Return (x, y) of the center of cell containing provided text 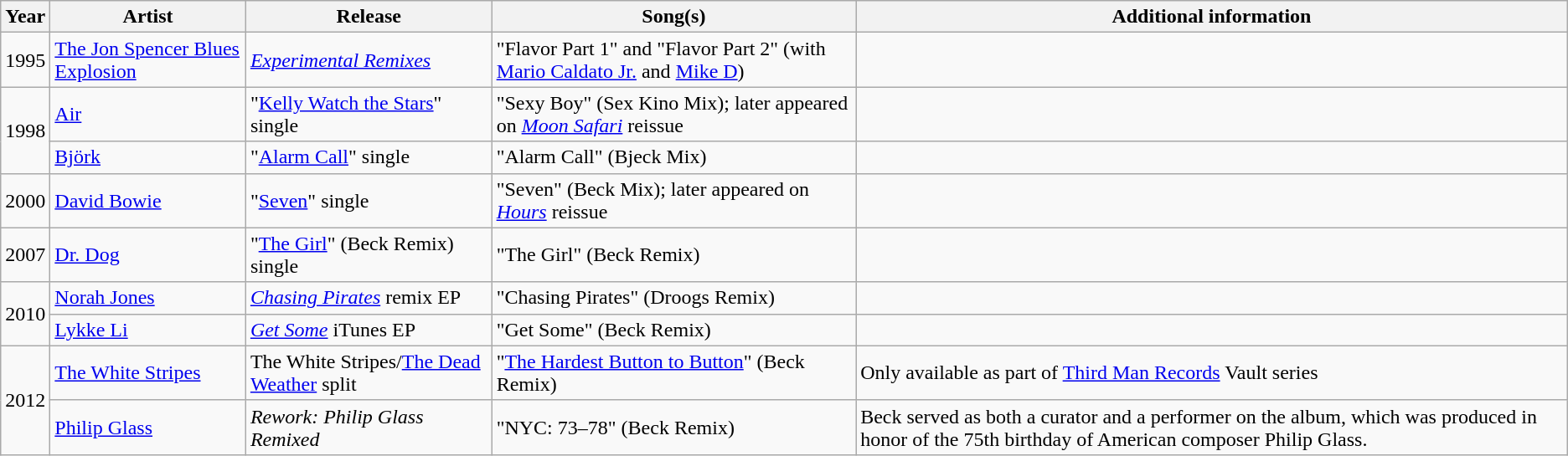
Song(s) (673, 17)
Experimental Remixes (369, 60)
1995 (25, 60)
"Flavor Part 1" and "Flavor Part 2" (with Mario Caldato Jr. and Mike D) (673, 60)
Björk (148, 157)
Lykke Li (148, 330)
Chasing Pirates remix EP (369, 298)
Only available as part of Third Man Records Vault series (1212, 373)
Additional information (1212, 17)
The White Stripes (148, 373)
Artist (148, 17)
Rework: Philip Glass Remixed (369, 427)
Norah Jones (148, 298)
"The Girl" (Beck Remix) (673, 254)
"The Hardest Button to Button" (Beck Remix) (673, 373)
"Alarm Call" (Bjeck Mix) (673, 157)
The Jon Spencer Blues Explosion (148, 60)
"The Girl" (Beck Remix) single (369, 254)
"Kelly Watch the Stars" single (369, 114)
"Alarm Call" single (369, 157)
Dr. Dog (148, 254)
"Seven" single (369, 201)
2000 (25, 201)
2010 (25, 314)
2012 (25, 400)
Air (148, 114)
David Bowie (148, 201)
Release (369, 17)
Philip Glass (148, 427)
The White Stripes/The Dead Weather split (369, 373)
"Get Some" (Beck Remix) (673, 330)
1998 (25, 131)
Get Some iTunes EP (369, 330)
Beck served as both a curator and a performer on the album, which was produced in honor of the 75th birthday of American composer Philip Glass. (1212, 427)
"Sexy Boy" (Sex Kino Mix); later appeared on Moon Safari reissue (673, 114)
Year (25, 17)
"Seven" (Beck Mix); later appeared on Hours reissue (673, 201)
"Chasing Pirates" (Droogs Remix) (673, 298)
2007 (25, 254)
"NYC: 73–78" (Beck Remix) (673, 427)
